Search for the cell housing the specified text and yield its (x, y) center coordinate. 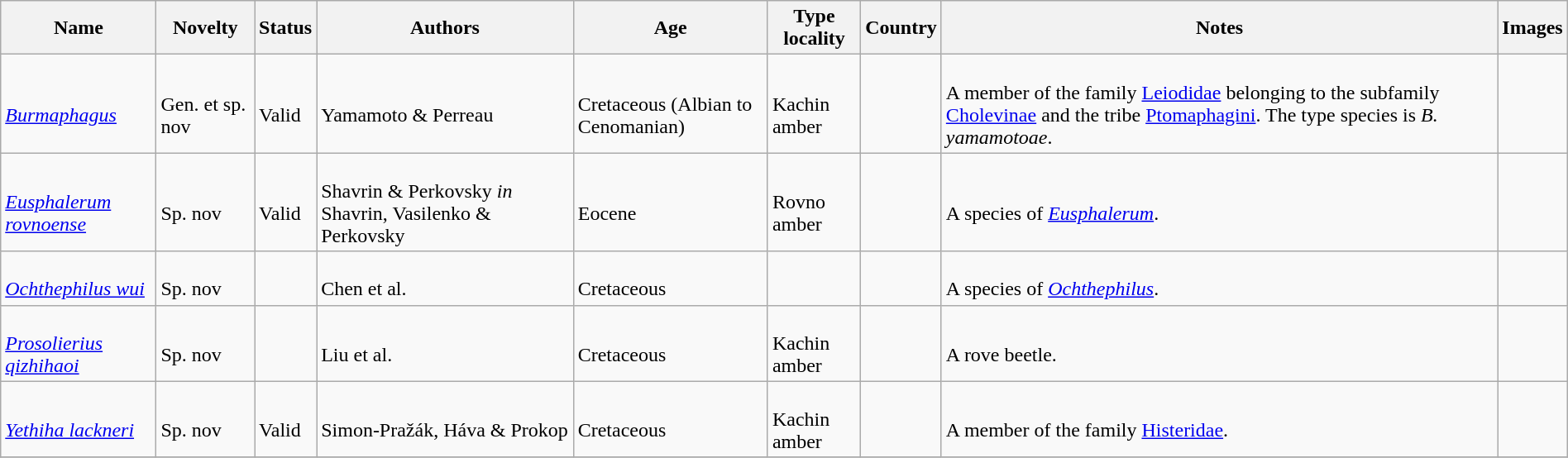
Shavrin & Perkovsky in Shavrin, Vasilenko & Perkovsky (445, 202)
Images (1532, 28)
Rovno amber (814, 202)
Country (901, 28)
Yethiha lackneri (79, 419)
Liu et al. (445, 343)
Authors (445, 28)
Yamamoto & Perreau (445, 104)
A member of the family Leiodidae belonging to the subfamily Cholevinae and the tribe Ptomaphagini. The type species is B. yamamotoae. (1219, 104)
A rove beetle. (1219, 343)
Eusphalerum rovnoense (79, 202)
Status (286, 28)
Novelty (205, 28)
Chen et al. (445, 278)
Name (79, 28)
Simon-Pražák, Háva & Prokop (445, 419)
A species of Ochthephilus. (1219, 278)
Eocene (670, 202)
Type locality (814, 28)
Ochthephilus wui (79, 278)
Age (670, 28)
Prosolierius qizhihaoi (79, 343)
Notes (1219, 28)
A species of Eusphalerum. (1219, 202)
Burmaphagus (79, 104)
A member of the family Histeridae. (1219, 419)
Cretaceous (Albian to Cenomanian) (670, 104)
Gen. et sp. nov (205, 104)
